Output the [x, y] coordinate of the center of the cell containing the given text.  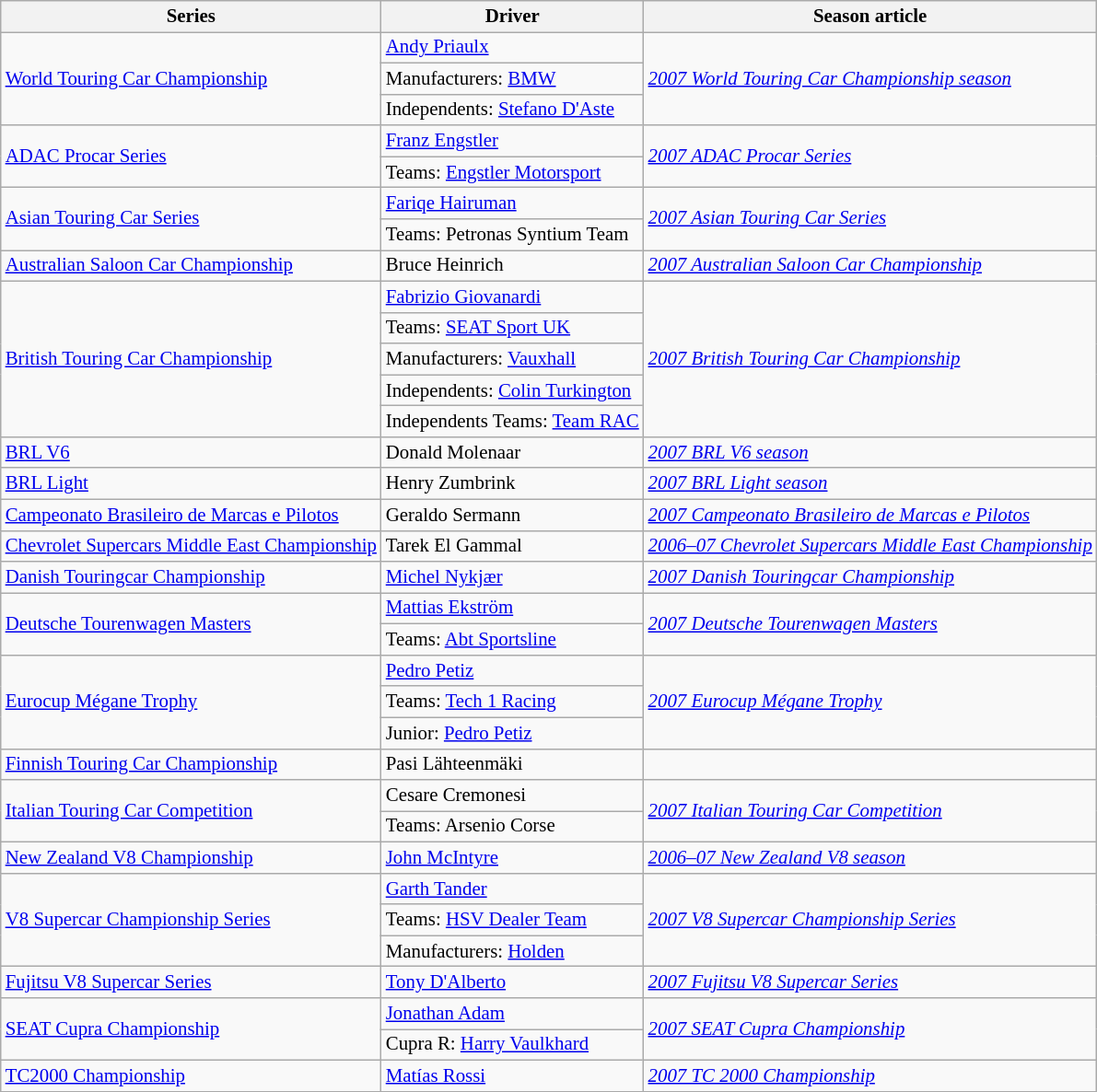
Garth Tander [512, 889]
Mattias Ekström [512, 609]
Finnish Touring Car Championship [192, 764]
Deutsche Tourenwagen Masters [192, 624]
World Touring Car Championship [192, 78]
Manufacturers: Holden [512, 951]
2007 Fujitsu V8 Supercar Series [870, 982]
Teams: SEAT Sport UK [512, 328]
Pedro Petiz [512, 670]
Fariqe Hairuman [512, 203]
BRL V6 [192, 452]
Cesare Cremonesi [512, 796]
2007 SEAT Cupra Championship [870, 1029]
Franz Engstler [512, 141]
Australian Saloon Car Championship [192, 265]
John McIntyre [512, 857]
2007 Asian Touring Car Series [870, 219]
Eurocup Mégane Trophy [192, 702]
Teams: Tech 1 Racing [512, 702]
Manufacturers: Vauxhall [512, 359]
2007 BRL Light season [870, 483]
2007 World Touring Car Championship season [870, 78]
Tony D'Alberto [512, 982]
Michel Nykjær [512, 577]
2006–07 New Zealand V8 season [870, 857]
Chevrolet Supercars Middle East Championship [192, 546]
2007 Italian Touring Car Competition [870, 811]
Teams: Engstler Motorsport [512, 172]
Driver [512, 17]
Teams: HSV Dealer Team [512, 920]
BRL Light [192, 483]
Independents: Stefano D'Aste [512, 110]
2007 ADAC Procar Series [870, 157]
Manufacturers: BMW [512, 78]
Jonathan Adam [512, 1014]
Bruce Heinrich [512, 265]
Matías Rossi [512, 1075]
2006–07 Chevrolet Supercars Middle East Championship [870, 546]
2007 BRL V6 season [870, 452]
Donald Molenaar [512, 452]
Season article [870, 17]
Andy Priaulx [512, 47]
Series [192, 17]
Asian Touring Car Series [192, 219]
Teams: Petronas Syntium Team [512, 235]
SEAT Cupra Championship [192, 1029]
Fujitsu V8 Supercar Series [192, 982]
Cupra R: Harry Vaulkhard [512, 1045]
Henry Zumbrink [512, 483]
Pasi Lähteenmäki [512, 764]
Teams: Abt Sportsline [512, 640]
Campeonato Brasileiro de Marcas e Pilotos [192, 515]
Tarek El Gammal [512, 546]
2007 Eurocup Mégane Trophy [870, 702]
TC2000 Championship [192, 1075]
2007 TC 2000 Championship [870, 1075]
Independents Teams: Team RAC [512, 422]
New Zealand V8 Championship [192, 857]
Geraldo Sermann [512, 515]
2007 V8 Supercar Championship Series [870, 920]
Fabrizio Giovanardi [512, 296]
Junior: Pedro Petiz [512, 733]
2007 Deutsche Tourenwagen Masters [870, 624]
Danish Touringcar Championship [192, 577]
2007 Danish Touringcar Championship [870, 577]
British Touring Car Championship [192, 359]
Independents: Colin Turkington [512, 390]
ADAC Procar Series [192, 157]
Italian Touring Car Competition [192, 811]
2007 British Touring Car Championship [870, 359]
2007 Australian Saloon Car Championship [870, 265]
V8 Supercar Championship Series [192, 920]
2007 Campeonato Brasileiro de Marcas e Pilotos [870, 515]
Teams: Arsenio Corse [512, 827]
